Determine the (X, Y) coordinate at the center of the cell enclosing the given text.  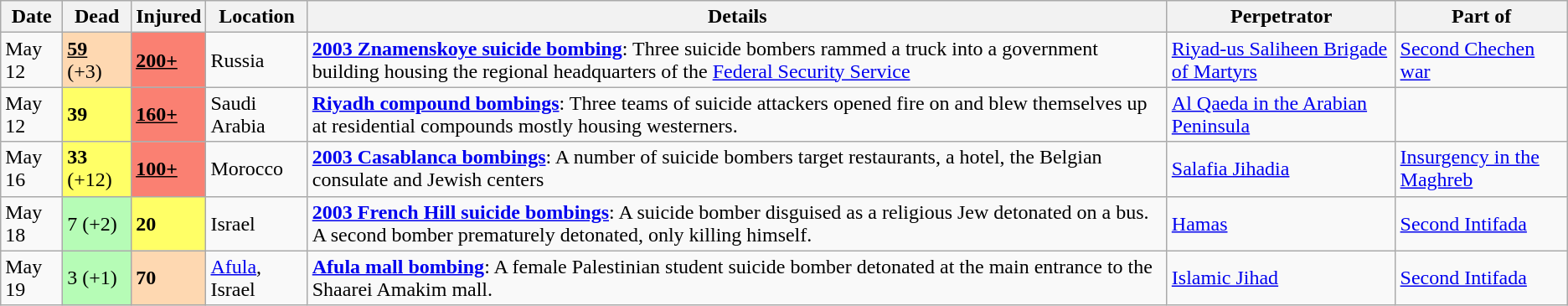
Injured (169, 17)
Dead (97, 17)
160+ (169, 114)
Location (256, 17)
Israel (256, 223)
20 (169, 223)
Afula, Israel (256, 278)
Insurgency in the Maghreb (1481, 169)
2003 Casablanca bombings: A number of suicide bombers target restaurants, a hotel, the Belgian consulate and Jewish centers (737, 169)
Hamas (1282, 223)
May 19 (32, 278)
Date (32, 17)
Islamic Jihad (1282, 278)
Second Chechen war (1481, 60)
3 (+1) (97, 278)
Riyadh compound bombings: Three teams of suicide attackers opened fire on and blew themselves up at residential compounds mostly housing westerners. (737, 114)
Details (737, 17)
59 (+3) (97, 60)
Russia (256, 60)
33 (+12) (97, 169)
Perpetrator (1282, 17)
39 (97, 114)
200+ (169, 60)
Riyad-us Saliheen Brigade of Martyrs (1282, 60)
May 16 (32, 169)
Salafia Jihadia (1282, 169)
Al Qaeda in the Arabian Peninsula (1282, 114)
Part of (1481, 17)
Saudi Arabia (256, 114)
100+ (169, 169)
May 18 (32, 223)
Morocco (256, 169)
70 (169, 278)
7 (+2) (97, 223)
Afula mall bombing: A female Palestinian student suicide bomber detonated at the main entrance to the Shaarei Amakim mall. (737, 278)
